Extract the (x, y) coordinate from the center of the cell holding the provided text.  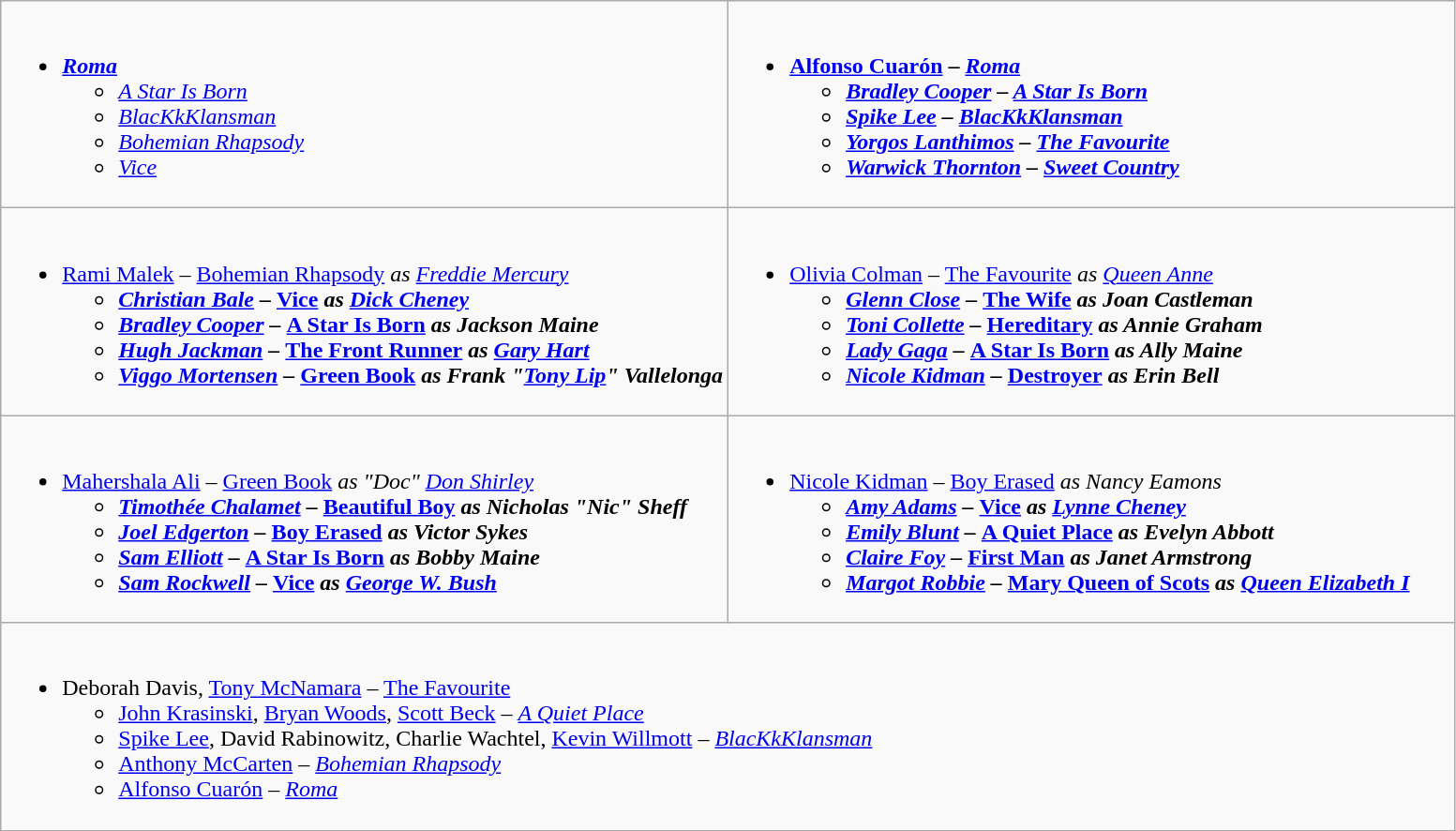
Alfonso Cuarón – RomaBradley Cooper – A Star Is BornSpike Lee – BlacKkKlansmanYorgos Lanthimos – The FavouriteWarwick Thornton – Sweet Country (1092, 105)
RomaA Star Is BornBlacKkKlansmanBohemian RhapsodyVice (365, 105)
